Extract the [X, Y] coordinate from the center of the cell holding the provided text.  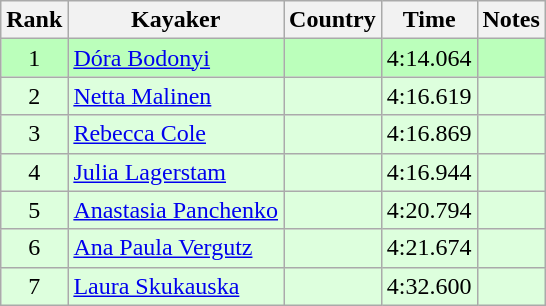
4 [34, 172]
4:14.064 [429, 58]
Julia Lagerstam [176, 172]
Anastasia Panchenko [176, 210]
2 [34, 96]
Kayaker [176, 20]
Rank [34, 20]
Notes [511, 20]
4:16.619 [429, 96]
4:21.674 [429, 248]
1 [34, 58]
Dóra Bodonyi [176, 58]
4:32.600 [429, 286]
4:16.944 [429, 172]
5 [34, 210]
Time [429, 20]
3 [34, 134]
4:16.869 [429, 134]
Country [333, 20]
6 [34, 248]
7 [34, 286]
Netta Malinen [176, 96]
Rebecca Cole [176, 134]
Ana Paula Vergutz [176, 248]
Laura Skukauska [176, 286]
4:20.794 [429, 210]
